Provide the [x, y] coordinate of the cell's center where the given text is located.  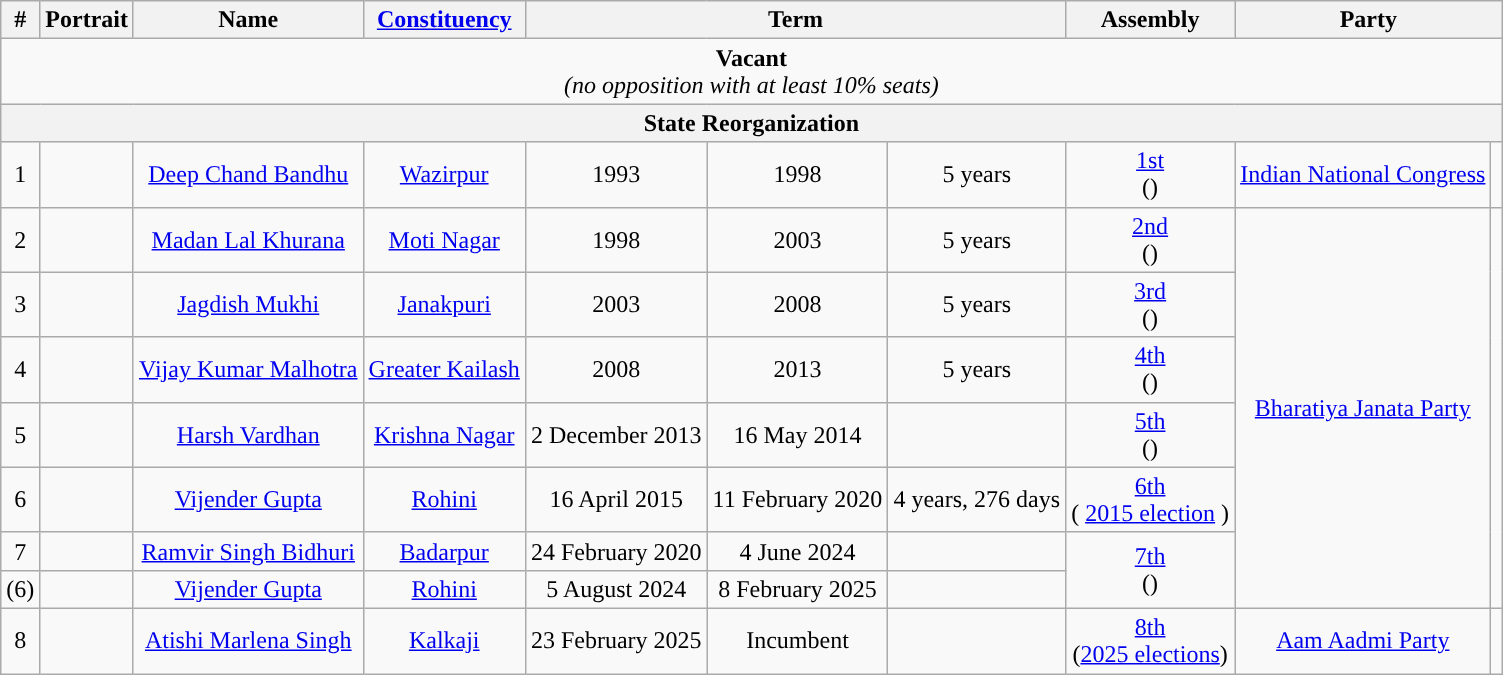
Atishi Marlena Singh [248, 640]
7 [20, 551]
4th() [1150, 370]
4 years, 276 days [977, 500]
16 May 2014 [798, 434]
Janakpuri [444, 304]
# [20, 20]
3 [20, 304]
Vacant(no opposition with at least 10% seats) [752, 72]
Madan Lal Khurana [248, 240]
1993 [616, 174]
1st() [1150, 174]
Wazirpur [444, 174]
Moti Nagar [444, 240]
Name [248, 20]
Vijay Kumar Malhotra [248, 370]
Greater Kailash [444, 370]
5 August 2024 [616, 589]
6 [20, 500]
3rd() [1150, 304]
State Reorganization [752, 123]
Krishna Nagar [444, 434]
8 [20, 640]
Party [1368, 20]
Portrait [87, 20]
5 [20, 434]
1 [20, 174]
2nd() [1150, 240]
23 February 2025 [616, 640]
Term [795, 20]
7th() [1150, 570]
Ramvir Singh Bidhuri [248, 551]
Constituency [444, 20]
5th() [1150, 434]
Assembly [1150, 20]
4 June 2024 [798, 551]
8th(2025 elections) [1150, 640]
Indian National Congress [1363, 174]
2 [20, 240]
16 April 2015 [616, 500]
24 February 2020 [616, 551]
4 [20, 370]
2 December 2013 [616, 434]
Aam Aadmi Party [1363, 640]
Jagdish Mukhi [248, 304]
Incumbent [798, 640]
Bharatiya Janata Party [1363, 408]
Badarpur [444, 551]
8 February 2025 [798, 589]
6th( 2015 election ) [1150, 500]
11 February 2020 [798, 500]
(6) [20, 589]
2013 [798, 370]
Harsh Vardhan [248, 434]
Deep Chand Bandhu [248, 174]
Kalkaji [444, 640]
